Locate the cell with the specified text and output its (X, Y) center coordinate. 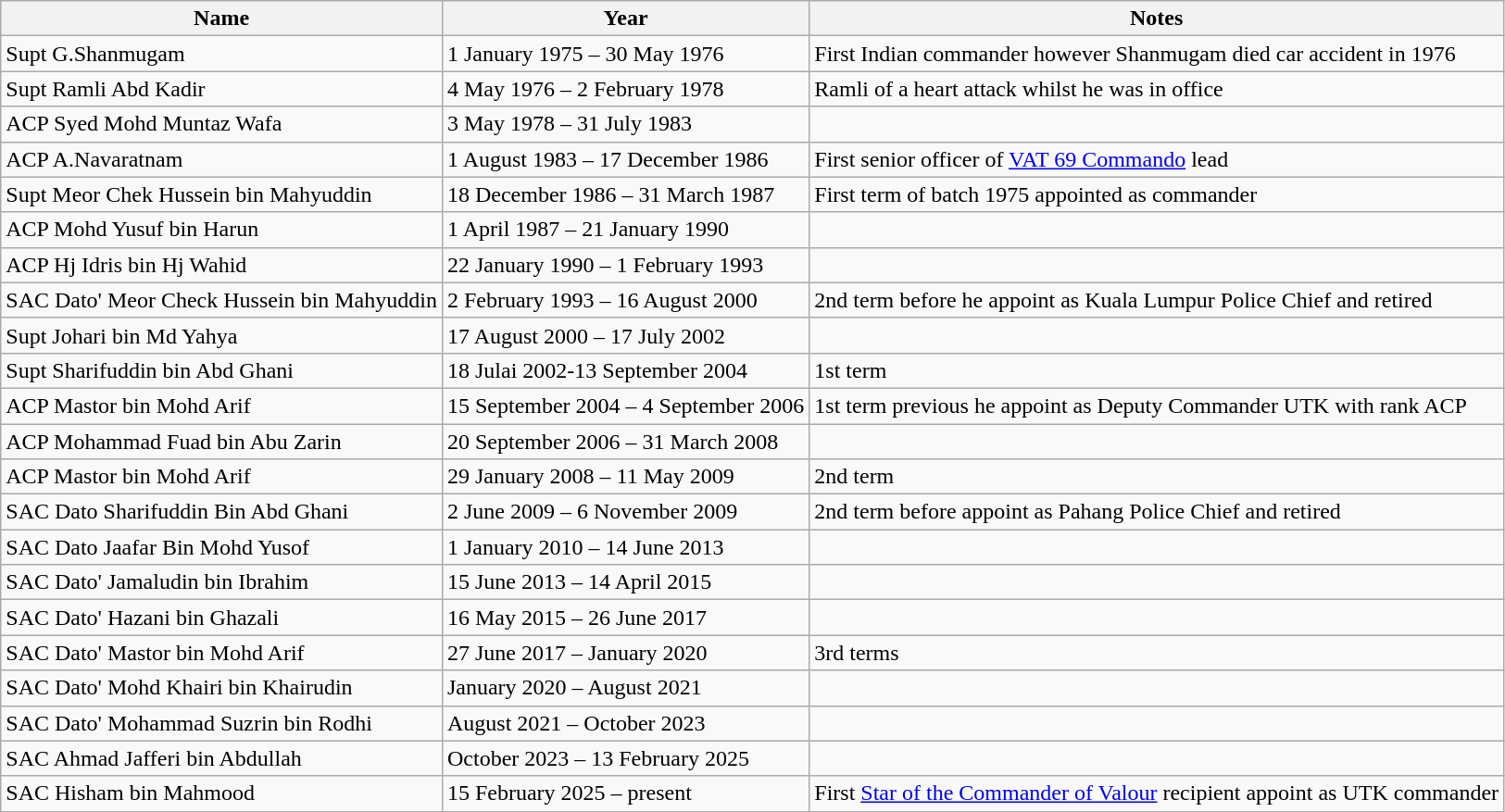
October 2023 – 13 February 2025 (625, 758)
1 April 1987 – 21 January 1990 (625, 230)
SAC Dato' Jamaludin bin Ibrahim (222, 582)
First Star of the Commander of Valour recipient appoint as UTK commander (1157, 793)
1 January 1975 – 30 May 1976 (625, 54)
First senior officer of VAT 69 Commando lead (1157, 159)
27 June 2017 – January 2020 (625, 653)
17 August 2000 – 17 July 2002 (625, 335)
SAC Ahmad Jafferi bin Abdullah (222, 758)
22 January 1990 – 1 February 1993 (625, 265)
18 December 1986 – 31 March 1987 (625, 194)
SAC Dato Sharifuddin Bin Abd Ghani (222, 512)
ACP Syed Mohd Muntaz Wafa (222, 124)
1st term previous he appoint as Deputy Commander UTK with rank ACP (1157, 406)
15 September 2004 – 4 September 2006 (625, 406)
SAC Dato' Hazani bin Ghazali (222, 618)
SAC Dato' Mohd Khairi bin Khairudin (222, 688)
ACP Mohammad Fuad bin Abu Zarin (222, 442)
Ramli of a heart attack whilst he was in office (1157, 89)
Supt Johari bin Md Yahya (222, 335)
1 August 1983 – 17 December 1986 (625, 159)
ACP A.Navaratnam (222, 159)
18 Julai 2002-13 September 2004 (625, 370)
Notes (1157, 19)
Name (222, 19)
First Indian commander however Shanmugam died car accident in 1976 (1157, 54)
1st term (1157, 370)
20 September 2006 – 31 March 2008 (625, 442)
3 May 1978 – 31 July 1983 (625, 124)
Supt G.Shanmugam (222, 54)
16 May 2015 – 26 June 2017 (625, 618)
2nd term (1157, 477)
SAC Dato Jaafar Bin Mohd Yusof (222, 547)
Supt Meor Chek Hussein bin Mahyuddin (222, 194)
SAC Dato' Meor Check Hussein bin Mahyuddin (222, 300)
29 January 2008 – 11 May 2009 (625, 477)
2nd term before appoint as Pahang Police Chief and retired (1157, 512)
ACP Mohd Yusuf bin Harun (222, 230)
August 2021 – October 2023 (625, 723)
3rd terms (1157, 653)
4 May 1976 – 2 February 1978 (625, 89)
2 June 2009 – 6 November 2009 (625, 512)
15 June 2013 – 14 April 2015 (625, 582)
ACP Hj Idris bin Hj Wahid (222, 265)
SAC Dato' Mastor bin Mohd Arif (222, 653)
Year (625, 19)
SAC Dato' Mohammad Suzrin bin Rodhi (222, 723)
2nd term before he appoint as Kuala Lumpur Police Chief and retired (1157, 300)
SAC Hisham bin Mahmood (222, 793)
1 January 2010 – 14 June 2013 (625, 547)
Supt Sharifuddin bin Abd Ghani (222, 370)
January 2020 – August 2021 (625, 688)
Supt Ramli Abd Kadir (222, 89)
First term of batch 1975 appointed as commander (1157, 194)
2 February 1993 – 16 August 2000 (625, 300)
15 February 2025 – present (625, 793)
